Search for the cell housing the specified text and yield its (X, Y) center coordinate. 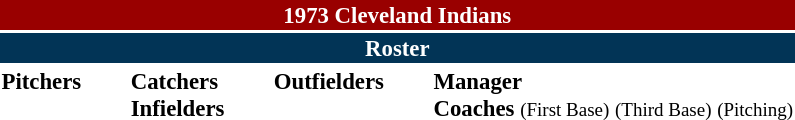
1973 Cleveland Indians (398, 15)
Roster (398, 48)
